Extract the [x, y] coordinate from the center of the cell holding the provided text.  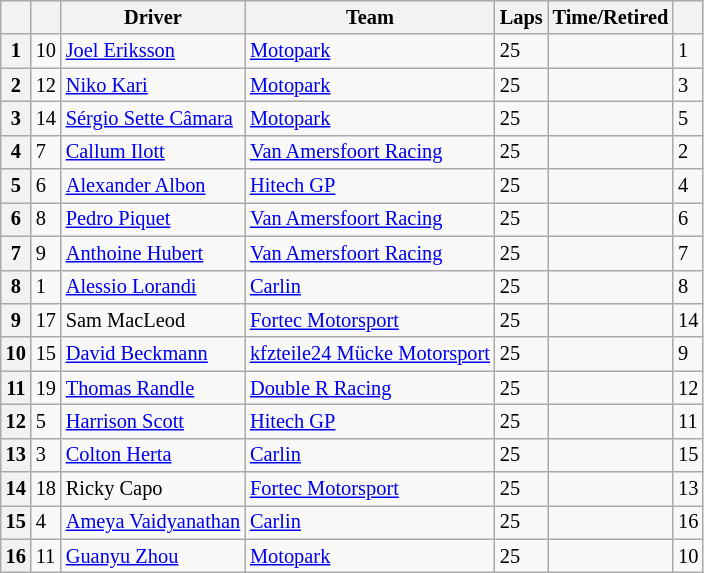
17 [46, 320]
Niko Kari [153, 85]
Thomas Randle [153, 388]
Alexander Albon [153, 186]
18 [46, 489]
Sérgio Sette Câmara [153, 118]
Anthoine Hubert [153, 253]
Double R Racing [370, 388]
19 [46, 388]
Ameya Vaidyanathan [153, 522]
Joel Eriksson [153, 51]
Colton Herta [153, 455]
Driver [153, 17]
kfzteile24 Mücke Motorsport [370, 354]
Sam MacLeod [153, 320]
Alessio Lorandi [153, 287]
Laps [522, 17]
Pedro Piquet [153, 219]
Guanyu Zhou [153, 556]
Callum Ilott [153, 152]
Ricky Capo [153, 489]
Time/Retired [611, 17]
Team [370, 17]
Harrison Scott [153, 421]
David Beckmann [153, 354]
